Search for the cell housing the specified text and yield its (x, y) center coordinate. 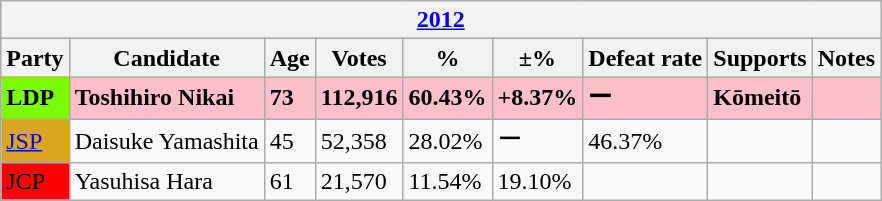
112,916 (359, 98)
61 (290, 181)
JCP (35, 181)
Age (290, 58)
46.37% (646, 140)
Defeat rate (646, 58)
2012 (441, 20)
Kōmeitō (760, 98)
% (448, 58)
Party (35, 58)
+8.37% (538, 98)
21,570 (359, 181)
Supports (760, 58)
Daisuke Yamashita (166, 140)
52,358 (359, 140)
73 (290, 98)
60.43% (448, 98)
45 (290, 140)
Yasuhisa Hara (166, 181)
JSP (35, 140)
Notes (846, 58)
LDP (35, 98)
±% (538, 58)
Toshihiro Nikai (166, 98)
11.54% (448, 181)
28.02% (448, 140)
19.10% (538, 181)
Votes (359, 58)
Candidate (166, 58)
